Provide the (X, Y) coordinate of the cell's center where the given text is located.  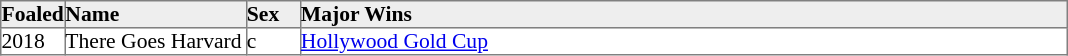
Sex (273, 14)
2018 (33, 42)
Foaled (33, 14)
c (273, 42)
Hollywood Gold Cup (683, 42)
Major Wins (683, 14)
Name (156, 14)
There Goes Harvard (156, 42)
